Output the [X, Y] coordinate of the center of the cell containing the given text.  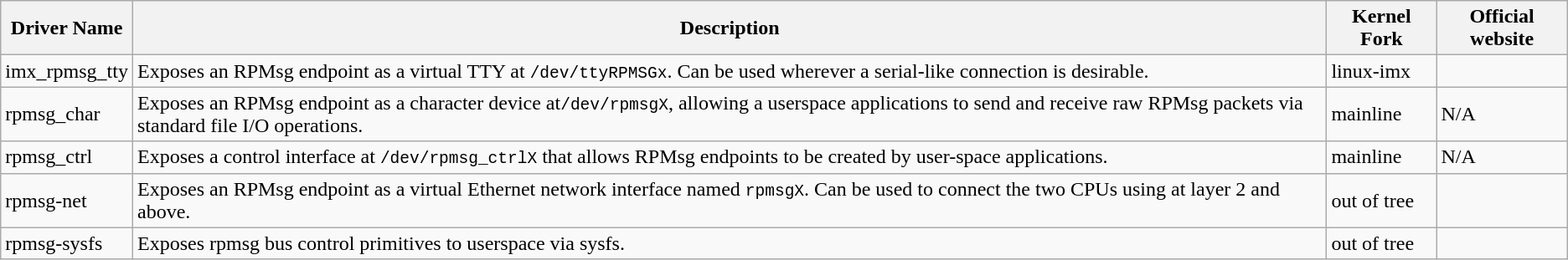
rpmsg_ctrl [67, 157]
imx_rpmsg_tty [67, 71]
rpmsg-net [67, 201]
linux-imx [1382, 71]
Exposes rpmsg bus control primitives to userspace via sysfs. [729, 243]
rpmsg-sysfs [67, 243]
Exposes a control interface at /dev/rpmsg_ctrlX that allows RPMsg endpoints to be created by user-space applications. [729, 157]
Description [729, 28]
Driver Name [67, 28]
Official website [1502, 28]
Exposes an RPMsg endpoint as a virtual Ethernet network interface named rpmsgX. Can be used to connect the two CPUs using at layer 2 and above. [729, 201]
rpmsg_char [67, 114]
Exposes an RPMsg endpoint as a virtual TTY at /dev/ttyRPMSGx. Can be used wherever a serial-like connection is desirable. [729, 71]
Kernel Fork [1382, 28]
